Search for the cell housing the specified text and yield its (x, y) center coordinate. 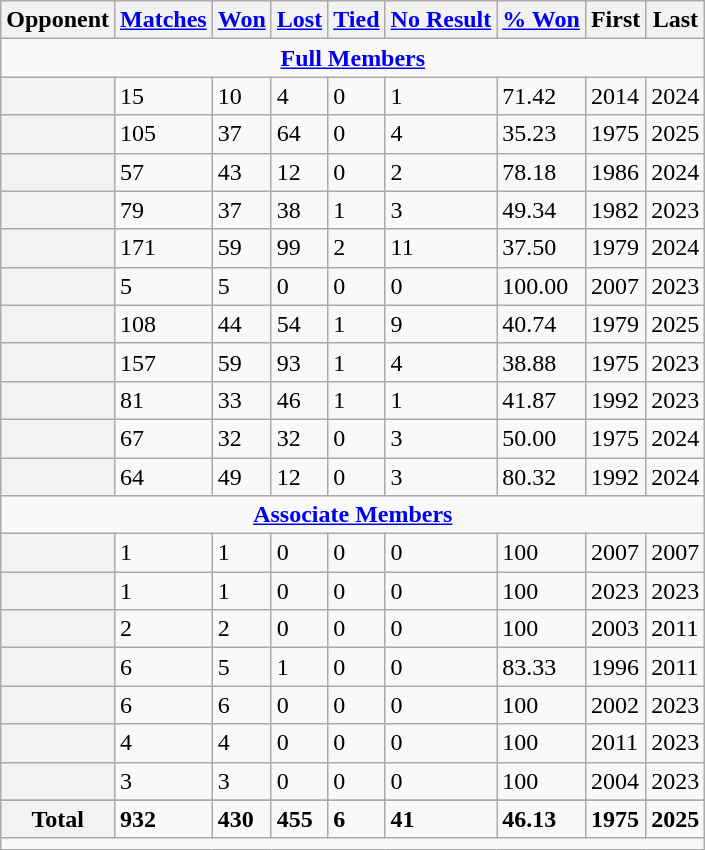
2014 (615, 96)
46.13 (542, 819)
455 (299, 819)
Tied (356, 20)
Matches (164, 20)
67 (164, 438)
Associate Members (353, 515)
Won (242, 20)
46 (299, 400)
33 (242, 400)
10 (242, 96)
38.88 (542, 362)
105 (164, 134)
99 (299, 248)
Opponent (58, 20)
54 (299, 324)
9 (441, 324)
Total (58, 819)
35.23 (542, 134)
157 (164, 362)
50.00 (542, 438)
11 (441, 248)
79 (164, 210)
78.18 (542, 172)
83.33 (542, 667)
38 (299, 210)
100.00 (542, 286)
Last (676, 20)
1986 (615, 172)
71.42 (542, 96)
40.74 (542, 324)
49 (242, 477)
171 (164, 248)
2002 (615, 705)
57 (164, 172)
Full Members (353, 58)
80.32 (542, 477)
430 (242, 819)
1982 (615, 210)
932 (164, 819)
41 (441, 819)
108 (164, 324)
93 (299, 362)
% Won (542, 20)
2003 (615, 629)
49.34 (542, 210)
1996 (615, 667)
2004 (615, 781)
43 (242, 172)
41.87 (542, 400)
No Result (441, 20)
First (615, 20)
15 (164, 96)
37.50 (542, 248)
Lost (299, 20)
81 (164, 400)
44 (242, 324)
